Identify which cell holds the provided text, then report its (X, Y) central coordinate. 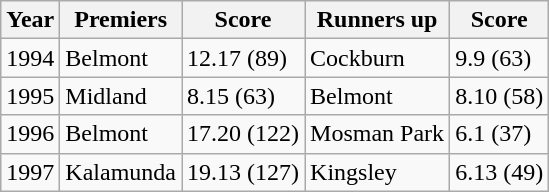
Cockburn (378, 58)
8.10 (58) (500, 96)
12.17 (89) (244, 58)
1996 (30, 134)
6.13 (49) (500, 172)
Premiers (121, 20)
1997 (30, 172)
Mosman Park (378, 134)
Runners up (378, 20)
9.9 (63) (500, 58)
Kalamunda (121, 172)
Year (30, 20)
1994 (30, 58)
1995 (30, 96)
Kingsley (378, 172)
8.15 (63) (244, 96)
6.1 (37) (500, 134)
17.20 (122) (244, 134)
19.13 (127) (244, 172)
Midland (121, 96)
